Detect which cell encompasses the target text, then output its (X, Y) center coordinate. 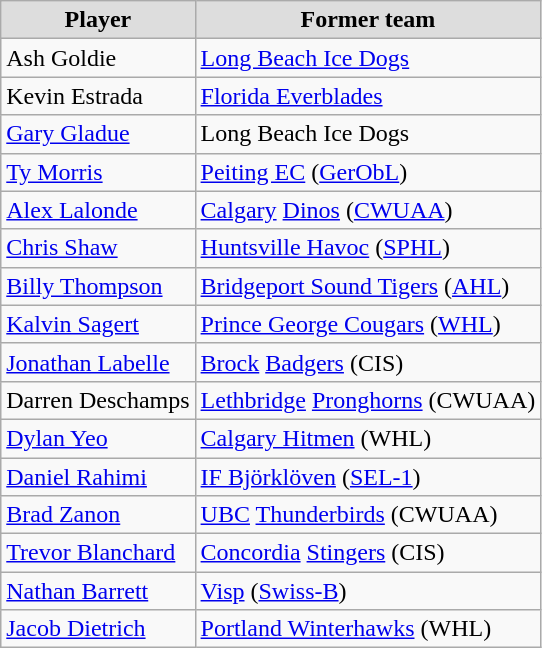
Dylan Yeo (98, 438)
Nathan Barrett (98, 591)
Prince George Cougars (WHL) (368, 324)
Darren Deschamps (98, 400)
Florida Everblades (368, 96)
Kalvin Sagert (98, 324)
Lethbridge Pronghorns (CWUAA) (368, 400)
Trevor Blanchard (98, 553)
Portland Winterhawks (WHL) (368, 629)
Brad Zanon (98, 515)
Gary Gladue (98, 134)
Former team (368, 20)
Calgary Dinos (CWUAA) (368, 210)
Brock Badgers (CIS) (368, 362)
Kevin Estrada (98, 96)
Jonathan Labelle (98, 362)
Daniel Rahimi (98, 477)
Concordia Stingers (CIS) (368, 553)
Bridgeport Sound Tigers (AHL) (368, 286)
Ty Morris (98, 172)
Visp (Swiss-B) (368, 591)
Player (98, 20)
Calgary Hitmen (WHL) (368, 438)
IF Björklöven (SEL-1) (368, 477)
UBC Thunderbirds (CWUAA) (368, 515)
Huntsville Havoc (SPHL) (368, 248)
Ash Goldie (98, 58)
Peiting EC (GerObL) (368, 172)
Jacob Dietrich (98, 629)
Billy Thompson (98, 286)
Chris Shaw (98, 248)
Alex Lalonde (98, 210)
